Search for the cell housing the specified text and yield its [x, y] center coordinate. 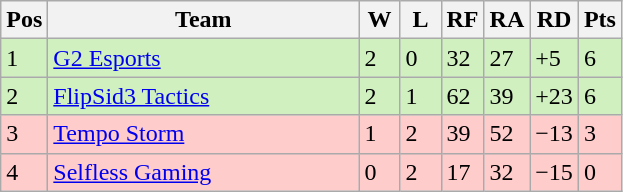
62 [462, 96]
−15 [554, 172]
FlipSid3 Tactics [204, 96]
Pts [600, 20]
17 [462, 172]
52 [507, 134]
RD [554, 20]
Selfless Gaming [204, 172]
L [420, 20]
Team [204, 20]
+23 [554, 96]
W [380, 20]
4 [24, 172]
+5 [554, 58]
Tempo Storm [204, 134]
G2 Esports [204, 58]
RF [462, 20]
−13 [554, 134]
27 [507, 58]
Pos [24, 20]
RA [507, 20]
